Locate the cell with the specified text and output its (x, y) center coordinate. 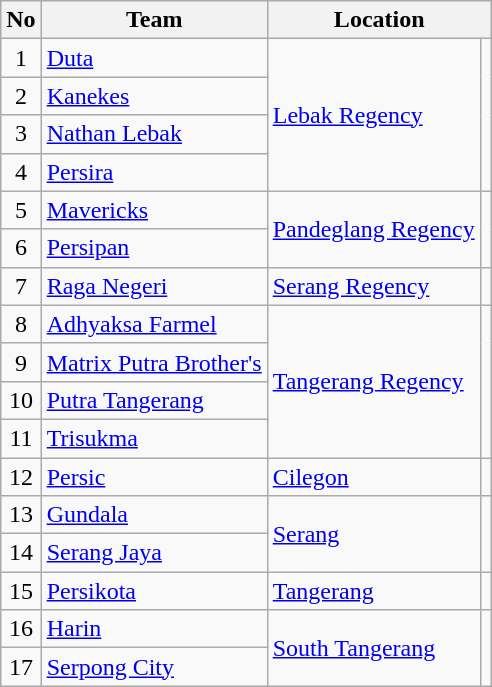
Gundala (154, 515)
Putra Tangerang (154, 400)
Serang (374, 534)
Adhyaksa Farmel (154, 324)
16 (21, 629)
1 (21, 58)
Location (379, 20)
13 (21, 515)
Tangerang (374, 591)
Matrix Putra Brother's (154, 362)
Kanekes (154, 96)
South Tangerang (374, 648)
Team (154, 20)
11 (21, 438)
Tangerang Regency (374, 381)
Serpong City (154, 667)
15 (21, 591)
Nathan Lebak (154, 134)
8 (21, 324)
Cilegon (374, 477)
Duta (154, 58)
14 (21, 553)
Persira (154, 172)
4 (21, 172)
Raga Negeri (154, 286)
9 (21, 362)
Mavericks (154, 210)
Persic (154, 477)
Serang Regency (374, 286)
17 (21, 667)
10 (21, 400)
12 (21, 477)
Serang Jaya (154, 553)
Harin (154, 629)
3 (21, 134)
Persipan (154, 248)
No (21, 20)
7 (21, 286)
Lebak Regency (374, 115)
6 (21, 248)
5 (21, 210)
Persikota (154, 591)
2 (21, 96)
Pandeglang Regency (374, 229)
Trisukma (154, 438)
